Capture the cell that displays the provided text and extract its (x, y) central coordinate. 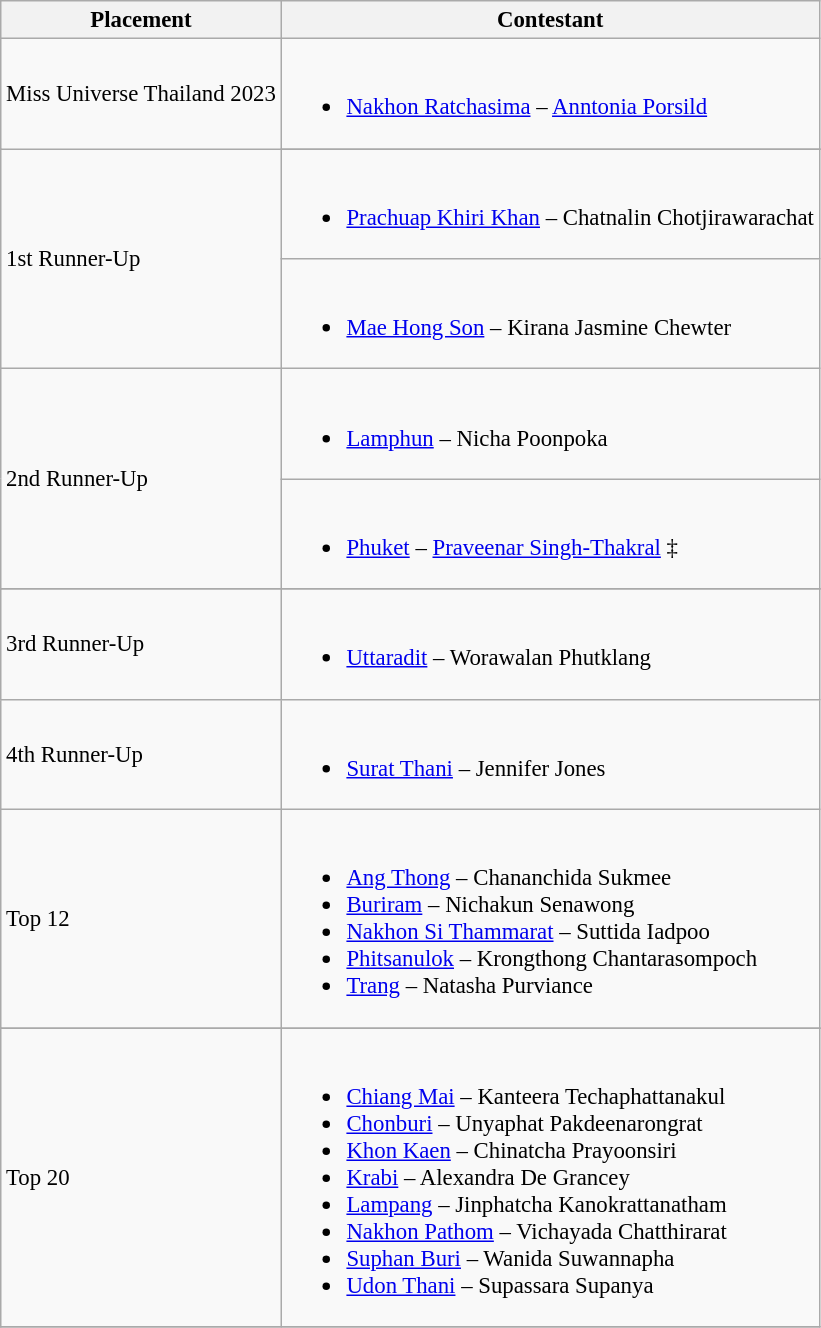
3rd Runner-Up (141, 644)
4th Runner-Up (141, 754)
Phuket – Praveenar Singh-Thakral ‡ (550, 534)
1st Runner-Up (141, 259)
Lamphun – Nicha Poonpoka (550, 424)
Nakhon Ratchasima – Anntonia Porsild (550, 94)
Uttaradit – Worawalan Phutklang (550, 644)
Prachuap Khiri Khan – Chatnalin Chotjirawarachat (550, 204)
Mae Hong Son – Kirana Jasmine Chewter (550, 314)
2nd Runner-Up (141, 479)
Miss Universe Thailand 2023 (141, 94)
Contestant (550, 20)
Placement (141, 20)
Top 12 (141, 919)
Surat Thani – Jennifer Jones (550, 754)
Top 20 (141, 1178)
